Identify which cell holds the provided text, then report its (x, y) central coordinate. 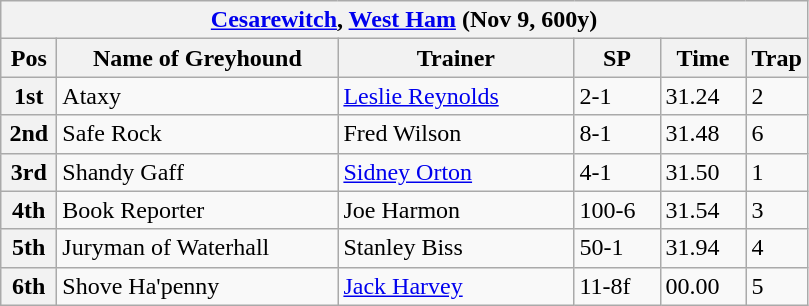
Pos (29, 58)
4-1 (617, 172)
Cesarewitch, West Ham (Nov 9, 600y) (404, 20)
Shove Ha'penny (198, 286)
Trainer (456, 58)
Sidney Orton (456, 172)
Juryman of Waterhall (198, 248)
4 (776, 248)
SP (617, 58)
5th (29, 248)
Stanley Biss (456, 248)
6th (29, 286)
50-1 (617, 248)
1 (776, 172)
3rd (29, 172)
Shandy Gaff (198, 172)
2 (776, 96)
11-8f (617, 286)
6 (776, 134)
100-6 (617, 210)
31.50 (703, 172)
Trap (776, 58)
5 (776, 286)
31.54 (703, 210)
2-1 (617, 96)
Ataxy (198, 96)
Leslie Reynolds (456, 96)
Fred Wilson (456, 134)
Book Reporter (198, 210)
1st (29, 96)
31.24 (703, 96)
Time (703, 58)
Jack Harvey (456, 286)
Safe Rock (198, 134)
Name of Greyhound (198, 58)
00.00 (703, 286)
4th (29, 210)
3 (776, 210)
2nd (29, 134)
Joe Harmon (456, 210)
8-1 (617, 134)
31.48 (703, 134)
31.94 (703, 248)
